Identify which cell holds the provided text, then report its (x, y) central coordinate. 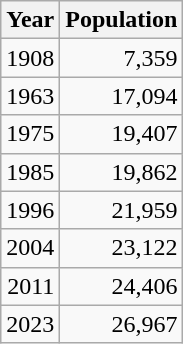
1985 (30, 172)
1996 (30, 210)
26,967 (122, 324)
7,359 (122, 58)
2023 (30, 324)
2011 (30, 286)
1975 (30, 134)
23,122 (122, 248)
Year (30, 20)
Population (122, 20)
21,959 (122, 210)
17,094 (122, 96)
1963 (30, 96)
2004 (30, 248)
19,862 (122, 172)
24,406 (122, 286)
19,407 (122, 134)
1908 (30, 58)
